From the cell containing the given text, extract its center point as (X, Y) coordinate. 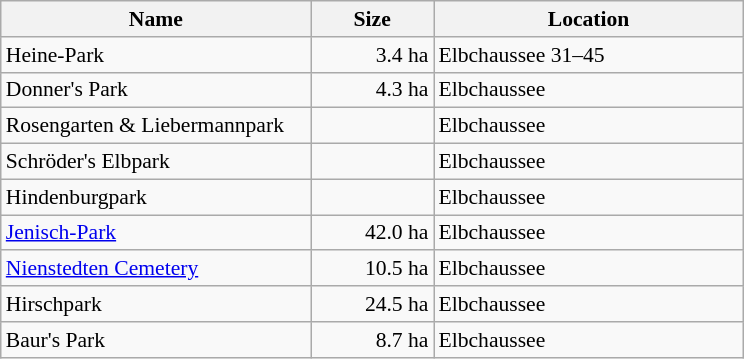
8.7 ha (372, 340)
Name (156, 19)
4.3 ha (372, 90)
Nienstedten Cemetery (156, 269)
42.0 ha (372, 233)
Schröder's Elbpark (156, 162)
Heine-Park (156, 55)
Size (372, 19)
Baur's Park (156, 340)
Hindenburgpark (156, 197)
Hirschpark (156, 304)
Elbchaussee 31–45 (589, 55)
Jenisch-Park (156, 233)
10.5 ha (372, 269)
Location (589, 19)
Donner's Park (156, 90)
Rosengarten & Liebermannpark (156, 126)
24.5 ha (372, 304)
3.4 ha (372, 55)
